Identify which cell holds the provided text, then report its (X, Y) central coordinate. 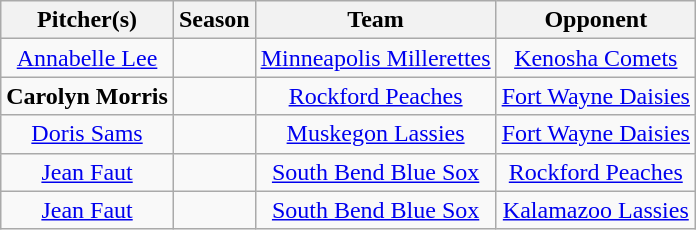
Pitcher(s) (88, 20)
Doris Sams (88, 134)
Kalamazoo Lassies (596, 210)
Carolyn Morris (88, 96)
Minneapolis Millerettes (376, 58)
Opponent (596, 20)
Annabelle Lee (88, 58)
Team (376, 20)
Season (214, 20)
Kenosha Comets (596, 58)
Muskegon Lassies (376, 134)
